Locate the cell with the specified text and output its [X, Y] center coordinate. 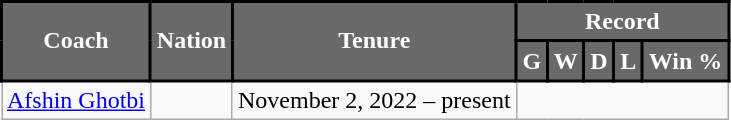
November 2, 2022 – present [374, 100]
Win % [685, 61]
D [599, 61]
Coach [76, 42]
W [566, 61]
Nation [192, 42]
Record [622, 22]
Afshin Ghotbi [76, 100]
Tenure [374, 42]
G [532, 61]
L [628, 61]
